Locate the cell with the specified text and output its [x, y] center coordinate. 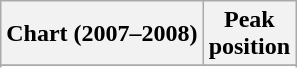
Chart (2007–2008) [102, 34]
Peakposition [249, 34]
